Determine the (x, y) coordinate at the center of the cell enclosing the given text.  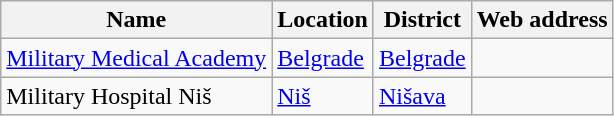
District (422, 20)
Military Hospital Niš (136, 96)
Web address (542, 20)
Niš (323, 96)
Military Medical Academy (136, 58)
Name (136, 20)
Location (323, 20)
Nišava (422, 96)
